Find where the given text appears and provide that cell's center as (X, Y) coordinate. 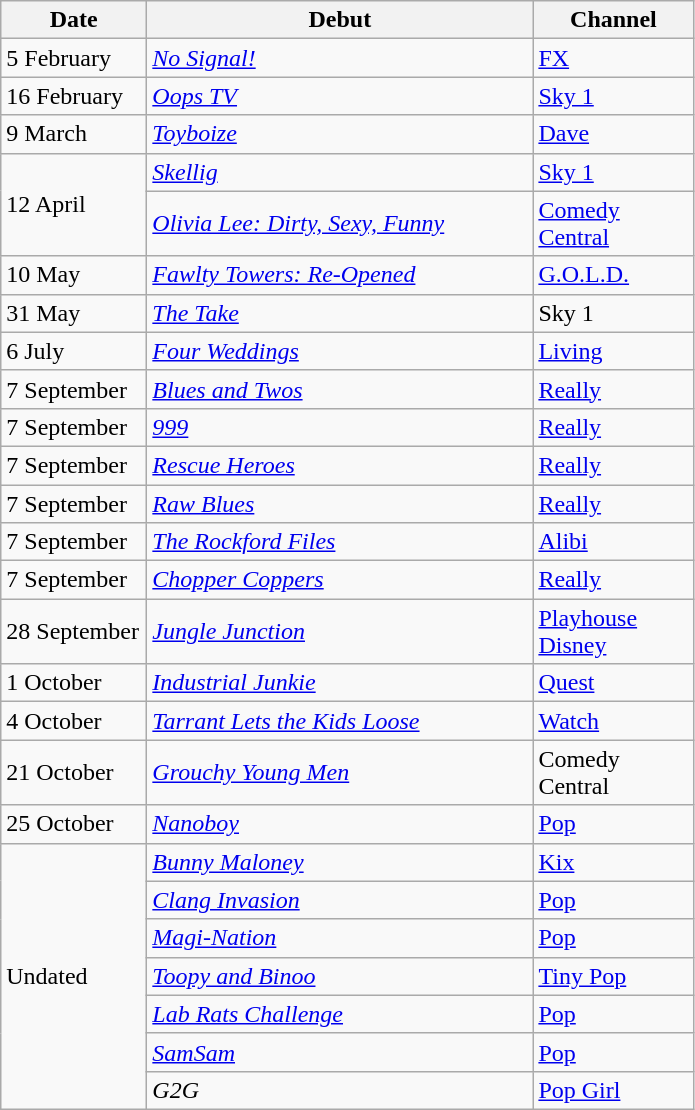
31 May (74, 313)
Debut (340, 20)
28 September (74, 632)
Watch (614, 721)
Living (614, 351)
999 (340, 427)
Industrial Junkie (340, 683)
Nanoboy (340, 824)
Four Weddings (340, 351)
6 July (74, 351)
Bunny Maloney (340, 862)
Tarrant Lets the Kids Loose (340, 721)
Blues and Twos (340, 389)
Grouchy Young Men (340, 772)
Oops TV (340, 96)
16 February (74, 96)
Dave (614, 134)
Olivia Lee: Dirty, Sexy, Funny (340, 224)
G2G (340, 1090)
Quest (614, 683)
9 March (74, 134)
Raw Blues (340, 503)
Playhouse Disney (614, 632)
Chopper Coppers (340, 580)
10 May (74, 275)
G.O.L.D. (614, 275)
Fawlty Towers: Re-Opened (340, 275)
FX (614, 58)
Alibi (614, 542)
SamSam (340, 1052)
Date (74, 20)
21 October (74, 772)
5 February (74, 58)
Undated (74, 976)
Channel (614, 20)
4 October (74, 721)
Tiny Pop (614, 976)
1 October (74, 683)
Pop Girl (614, 1090)
Kix (614, 862)
No Signal! (340, 58)
Rescue Heroes (340, 465)
Lab Rats Challenge (340, 1014)
Skellig (340, 172)
The Take (340, 313)
Magi-Nation (340, 938)
Clang Invasion (340, 900)
The Rockford Files (340, 542)
Toyboize (340, 134)
Jungle Junction (340, 632)
25 October (74, 824)
12 April (74, 204)
Toopy and Binoo (340, 976)
